Return (x, y) of the center of cell containing provided text 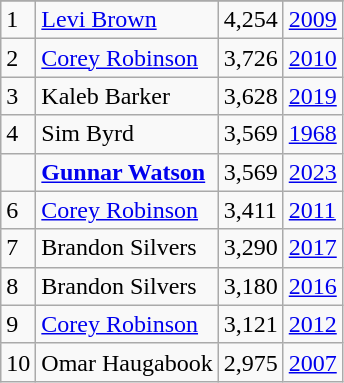
2023 (312, 172)
2,975 (250, 362)
2016 (312, 286)
8 (18, 286)
3,411 (250, 210)
2009 (312, 20)
6 (18, 210)
3 (18, 96)
Kaleb Barker (127, 96)
3,726 (250, 58)
2007 (312, 362)
3,628 (250, 96)
2017 (312, 248)
2012 (312, 324)
Gunnar Watson (127, 172)
Levi Brown (127, 20)
Sim Byrd (127, 134)
1 (18, 20)
10 (18, 362)
2011 (312, 210)
3,180 (250, 286)
3,290 (250, 248)
9 (18, 324)
7 (18, 248)
1968 (312, 134)
2010 (312, 58)
3,121 (250, 324)
Omar Haugabook (127, 362)
4 (18, 134)
2019 (312, 96)
2 (18, 58)
4,254 (250, 20)
